From the cell containing the given text, extract its center point as (x, y) coordinate. 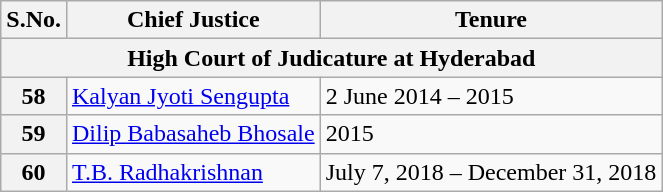
60 (34, 172)
July 7, 2018 – December 31, 2018 (491, 172)
58 (34, 96)
2 June 2014 – 2015 (491, 96)
2015 (491, 134)
Tenure (491, 20)
High Court of Judicature at Hyderabad (332, 58)
Dilip Babasaheb Bhosale (193, 134)
S.No. (34, 20)
T.B. Radhakrishnan (193, 172)
Kalyan Jyoti Sengupta (193, 96)
Chief Justice (193, 20)
59 (34, 134)
